From the cell containing the given text, extract its center point as [x, y] coordinate. 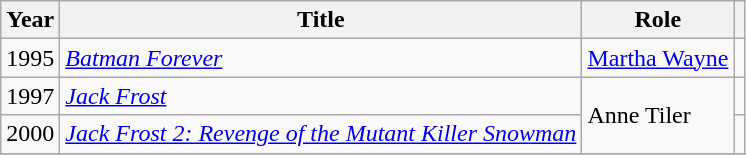
Martha Wayne [658, 58]
1997 [30, 96]
Jack Frost [321, 96]
2000 [30, 134]
Batman Forever [321, 58]
Title [321, 20]
Jack Frost 2: Revenge of the Mutant Killer Snowman [321, 134]
1995 [30, 58]
Anne Tiler [658, 115]
Year [30, 20]
Role [658, 20]
